Capture the cell that displays the provided text and extract its (x, y) central coordinate. 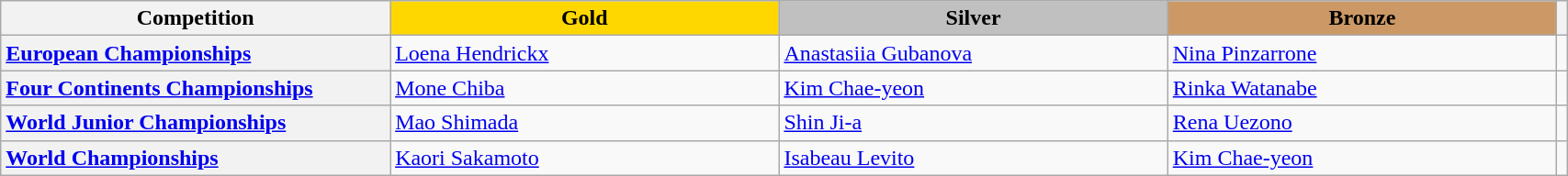
Isabeau Levito (974, 158)
European Championships (196, 53)
Shin Ji-a (974, 123)
Mone Chiba (584, 88)
Rena Uezono (1361, 123)
Rinka Watanabe (1361, 88)
Loena Hendrickx (584, 53)
Anastasiia Gubanova (974, 53)
Kaori Sakamoto (584, 158)
Bronze (1361, 18)
Mao Shimada (584, 123)
World Championships (196, 158)
Nina Pinzarrone (1361, 53)
Four Continents Championships (196, 88)
Competition (196, 18)
Silver (974, 18)
Gold (584, 18)
World Junior Championships (196, 123)
